Locate the cell with the specified text and output its (x, y) center coordinate. 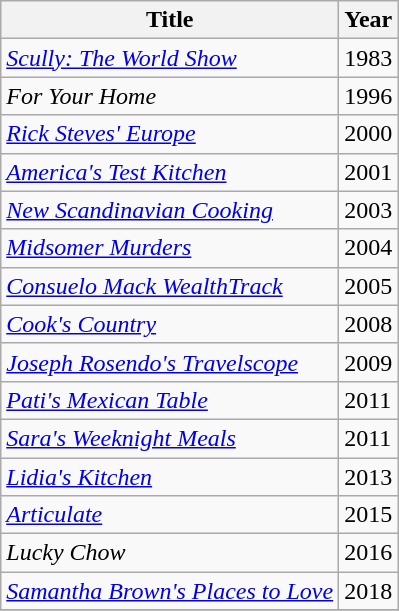
2004 (368, 248)
Year (368, 20)
Lucky Chow (170, 553)
2018 (368, 591)
1996 (368, 96)
Cook's Country (170, 324)
2000 (368, 134)
Consuelo Mack WealthTrack (170, 286)
For Your Home (170, 96)
2009 (368, 362)
2005 (368, 286)
Rick Steves' Europe (170, 134)
Lidia's Kitchen (170, 477)
2003 (368, 210)
Joseph Rosendo's Travelscope (170, 362)
Midsomer Murders (170, 248)
Title (170, 20)
Sara's Weeknight Meals (170, 438)
2016 (368, 553)
America's Test Kitchen (170, 172)
1983 (368, 58)
2008 (368, 324)
New Scandinavian Cooking (170, 210)
2015 (368, 515)
Articulate (170, 515)
Pati's Mexican Table (170, 400)
Samantha Brown's Places to Love (170, 591)
2001 (368, 172)
2013 (368, 477)
Scully: The World Show (170, 58)
